Pinpoint the cell where the given text exists, returning its (x, y) midpoint coordinate. 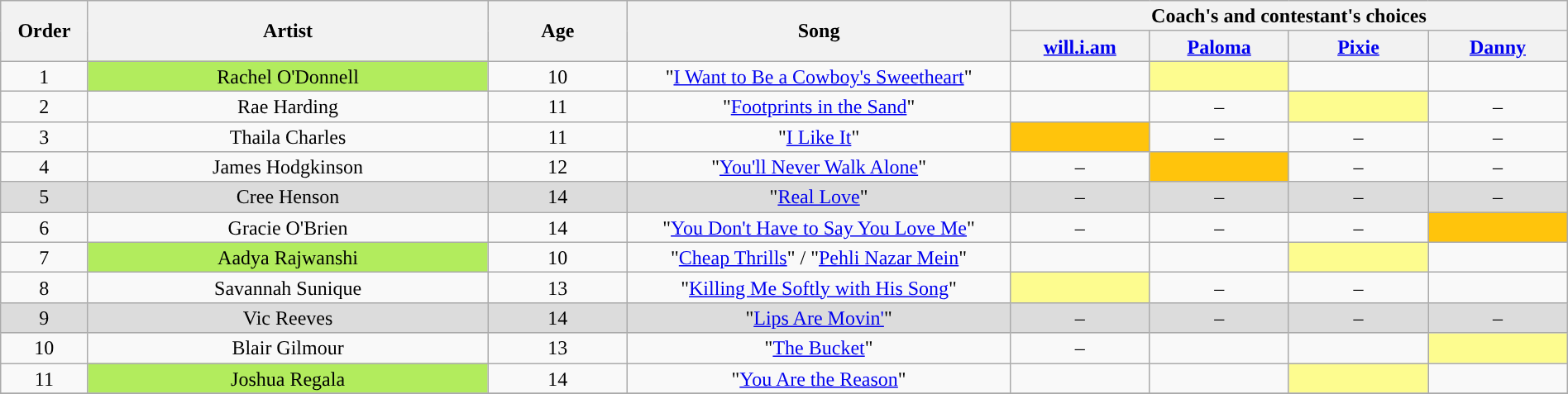
Coach's and contestant's choices (1289, 17)
Artist (288, 31)
Thaila Charles (288, 137)
Cree Henson (288, 197)
"Footprints in the Sand" (819, 106)
Rae Harding (288, 106)
Blair Gilmour (288, 349)
"Real Love" (819, 197)
7 (45, 258)
Joshua Regala (288, 378)
Order (45, 31)
3 (45, 137)
Rachel O'Donnell (288, 76)
"Lips Are Movin'" (819, 317)
"The Bucket" (819, 349)
will.i.am (1080, 46)
"Killing Me Softly with His Song" (819, 287)
12 (557, 167)
"I Want to Be a Cowboy's Sweetheart" (819, 76)
Paloma (1219, 46)
5 (45, 197)
Age (557, 31)
James Hodgkinson (288, 167)
Aadya Rajwanshi (288, 258)
4 (45, 167)
"Cheap Thrills" / "Pehli Nazar Mein" (819, 258)
Savannah Sunique (288, 287)
Gracie O'Brien (288, 228)
"You'll Never Walk Alone" (819, 167)
"You Are the Reason" (819, 378)
8 (45, 287)
9 (45, 317)
"You Don't Have to Say You Love Me" (819, 228)
1 (45, 76)
6 (45, 228)
Song (819, 31)
Danny (1499, 46)
Vic Reeves (288, 317)
2 (45, 106)
Pixie (1358, 46)
"I Like It" (819, 137)
